From the cell containing the given text, extract its center point as [X, Y] coordinate. 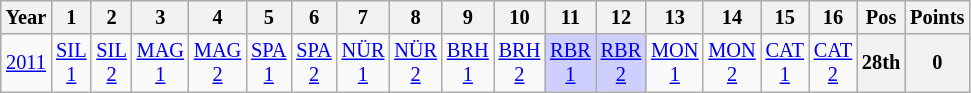
RBR2 [621, 63]
28th [881, 63]
11 [570, 17]
Pos [881, 17]
SPA2 [314, 63]
8 [416, 17]
16 [833, 17]
0 [937, 63]
Year [26, 17]
1 [71, 17]
13 [674, 17]
Points [937, 17]
10 [520, 17]
MAG2 [218, 63]
BRH1 [468, 63]
BRH2 [520, 63]
14 [732, 17]
9 [468, 17]
2 [111, 17]
12 [621, 17]
4 [218, 17]
CAT1 [785, 63]
SIL1 [71, 63]
NÜR1 [364, 63]
5 [268, 17]
MAG1 [160, 63]
MON1 [674, 63]
2011 [26, 63]
MON2 [732, 63]
NÜR2 [416, 63]
3 [160, 17]
7 [364, 17]
6 [314, 17]
SIL2 [111, 63]
SPA1 [268, 63]
15 [785, 17]
CAT2 [833, 63]
RBR1 [570, 63]
